Pinpoint the cell where the given text exists, returning its (X, Y) midpoint coordinate. 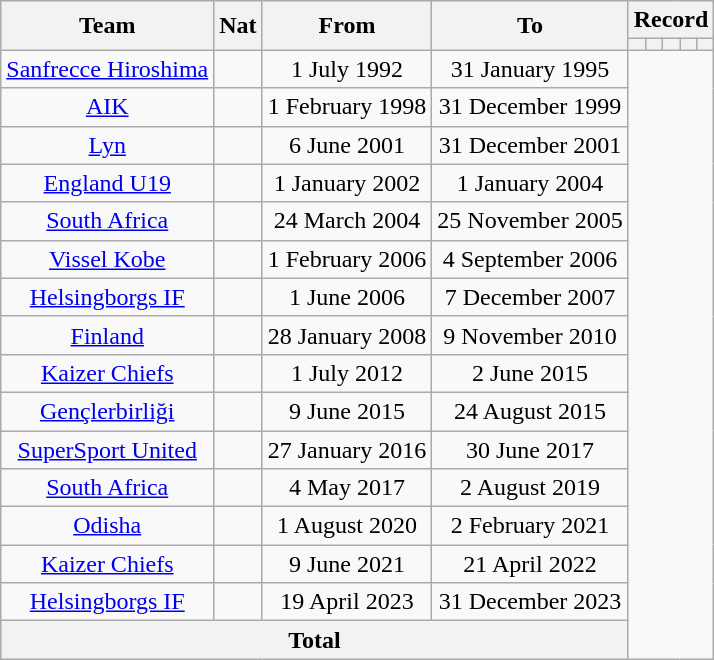
Odisha (108, 526)
27 January 2016 (347, 449)
2 August 2019 (530, 488)
1 January 2002 (347, 183)
24 March 2004 (347, 221)
4 September 2006 (530, 259)
1 June 2006 (347, 297)
2 February 2021 (530, 526)
24 August 2015 (530, 411)
1 August 2020 (347, 526)
Gençlerbirliği (108, 411)
28 January 2008 (347, 335)
31 December 2001 (530, 145)
1 July 1992 (347, 69)
1 February 1998 (347, 107)
Record (671, 20)
31 December 1999 (530, 107)
1 January 2004 (530, 183)
19 April 2023 (347, 602)
31 December 2023 (530, 602)
9 November 2010 (530, 335)
To (530, 26)
1 July 2012 (347, 373)
21 April 2022 (530, 564)
1 February 2006 (347, 259)
30 June 2017 (530, 449)
9 June 2021 (347, 564)
2 June 2015 (530, 373)
9 June 2015 (347, 411)
7 December 2007 (530, 297)
Nat (238, 26)
Total (314, 640)
4 May 2017 (347, 488)
Lyn (108, 145)
Finland (108, 335)
31 January 1995 (530, 69)
25 November 2005 (530, 221)
Team (108, 26)
From (347, 26)
Vissel Kobe (108, 259)
England U19 (108, 183)
6 June 2001 (347, 145)
AIK (108, 107)
SuperSport United (108, 449)
Sanfrecce Hiroshima (108, 69)
